Detect which cell encompasses the target text, then output its [X, Y] center coordinate. 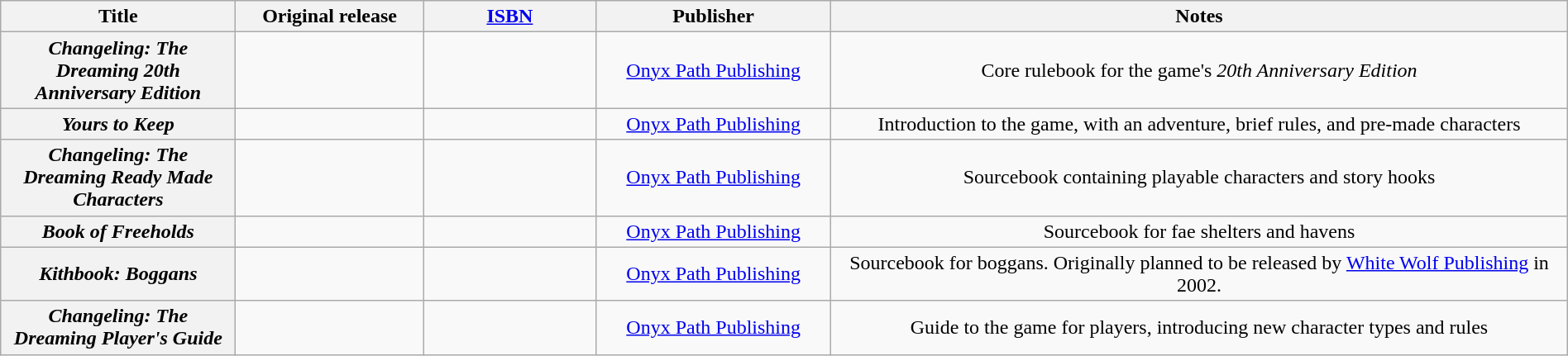
Sourcebook for fae shelters and havens [1199, 231]
Kithbook: Boggans [118, 274]
Changeling: The Dreaming Ready Made Characters [118, 178]
ISBN [509, 17]
Yours to Keep [118, 124]
Sourcebook containing playable characters and story hooks [1199, 178]
Changeling: The Dreaming 20th Anniversary Edition [118, 70]
Notes [1199, 17]
Introduction to the game, with an adventure, brief rules, and pre-made characters [1199, 124]
Core rulebook for the game's 20th Anniversary Edition [1199, 70]
Original release [329, 17]
Changeling: The Dreaming Player's Guide [118, 327]
Publisher [714, 17]
Title [118, 17]
Sourcebook for boggans. Originally planned to be released by White Wolf Publishing in 2002. [1199, 274]
Guide to the game for players, introducing new character types and rules [1199, 327]
Book of Freeholds [118, 231]
